Locate the cell with the specified text and output its (x, y) center coordinate. 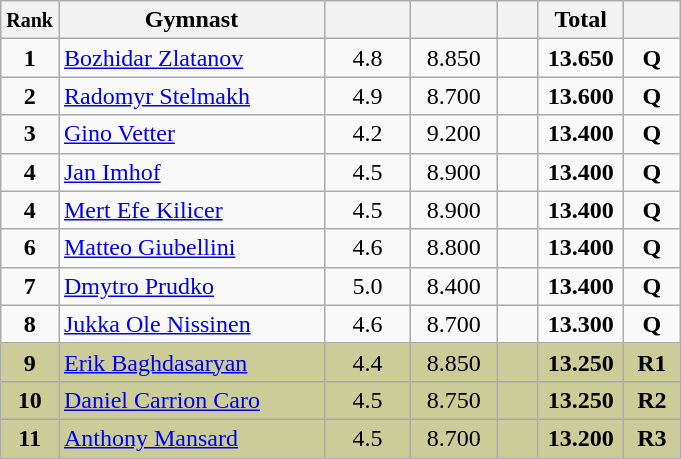
Rank (30, 20)
8.800 (454, 248)
Jukka Ole Nissinen (191, 324)
8.750 (454, 400)
Erik Baghdasaryan (191, 362)
R3 (652, 438)
7 (30, 286)
4.9 (368, 96)
4.8 (368, 58)
13.300 (581, 324)
3 (30, 134)
Dmytro Prudko (191, 286)
13.650 (581, 58)
Matteo Giubellini (191, 248)
Daniel Carrion Caro (191, 400)
9 (30, 362)
Mert Efe Kilicer (191, 210)
Gymnast (191, 20)
Gino Vetter (191, 134)
13.200 (581, 438)
Jan Imhof (191, 172)
Total (581, 20)
R1 (652, 362)
13.600 (581, 96)
1 (30, 58)
8.400 (454, 286)
4.4 (368, 362)
11 (30, 438)
5.0 (368, 286)
9.200 (454, 134)
2 (30, 96)
Bozhidar Zlatanov (191, 58)
10 (30, 400)
R2 (652, 400)
Radomyr Stelmakh (191, 96)
Anthony Mansard (191, 438)
8 (30, 324)
6 (30, 248)
4.2 (368, 134)
